Capture the cell that displays the provided text and extract its (X, Y) central coordinate. 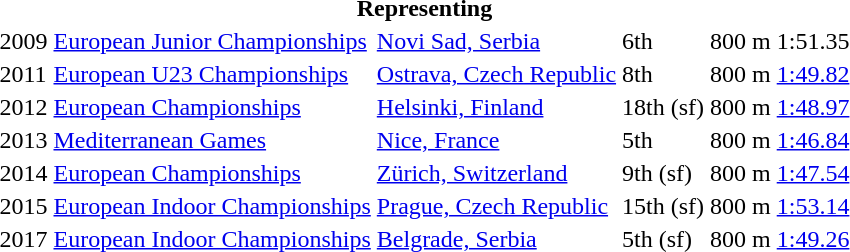
Nice, France (496, 140)
5th (664, 140)
European Junior Championships (212, 41)
Prague, Czech Republic (496, 206)
9th (sf) (664, 173)
15th (sf) (664, 206)
6th (664, 41)
8th (664, 74)
Zürich, Switzerland (496, 173)
Mediterranean Games (212, 140)
European U23 Championships (212, 74)
Helsinki, Finland (496, 107)
18th (sf) (664, 107)
Novi Sad, Serbia (496, 41)
Ostrava, Czech Republic (496, 74)
European Indoor Championships (212, 206)
